Scan for the cell matching the given text and deliver its (X, Y) coordinate at center. 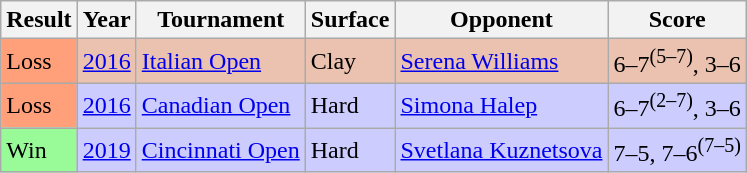
Score (677, 20)
Opponent (502, 20)
Clay (350, 62)
7–5, 7–6(7–5) (677, 150)
6–7(2–7), 3–6 (677, 106)
Canadian Open (220, 106)
Svetlana Kuznetsova (502, 150)
Italian Open (220, 62)
Surface (350, 20)
Simona Halep (502, 106)
Tournament (220, 20)
Serena Williams (502, 62)
2019 (106, 150)
Result (39, 20)
Win (39, 150)
Cincinnati Open (220, 150)
Year (106, 20)
6–7(5–7), 3–6 (677, 62)
